Search for the cell housing the specified text and yield its (X, Y) center coordinate. 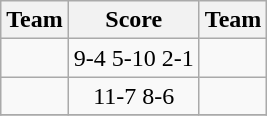
Score (134, 20)
11-7 8-6 (134, 96)
9-4 5-10 2-1 (134, 58)
